Detect which cell encompasses the target text, then output its (X, Y) center coordinate. 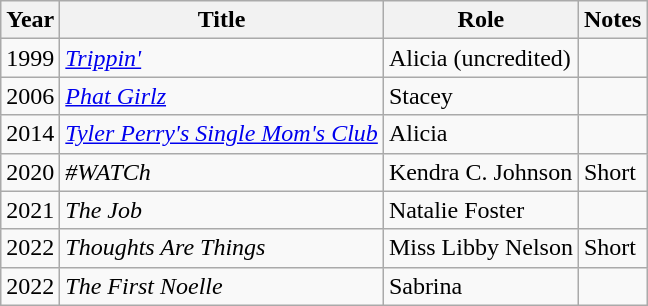
2021 (30, 210)
Phat Girlz (222, 96)
1999 (30, 58)
The Job (222, 210)
Tyler Perry's Single Mom's Club (222, 134)
#WATCh (222, 172)
The First Noelle (222, 286)
Kendra C. Johnson (480, 172)
Notes (612, 20)
Role (480, 20)
Sabrina (480, 286)
Stacey (480, 96)
Year (30, 20)
Alicia (uncredited) (480, 58)
Trippin' (222, 58)
2020 (30, 172)
2014 (30, 134)
Natalie Foster (480, 210)
2006 (30, 96)
Thoughts Are Things (222, 248)
Alicia (480, 134)
Title (222, 20)
Miss Libby Nelson (480, 248)
